For the text-containing cell, return its midpoint in [X, Y] coordinate format. 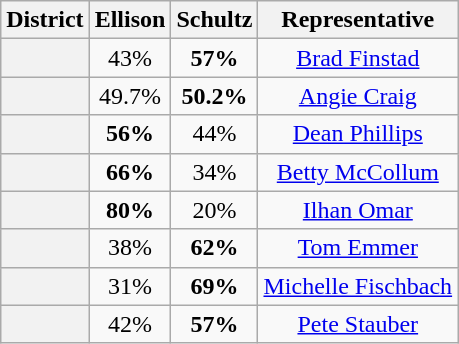
43% [130, 58]
Michelle Fischbach [358, 286]
62% [214, 248]
Brad Finstad [358, 58]
50.2% [214, 96]
20% [214, 210]
Ellison [130, 20]
District [45, 20]
34% [214, 172]
69% [214, 286]
38% [130, 248]
80% [130, 210]
Betty McCollum [358, 172]
Ilhan Omar [358, 210]
Dean Phillips [358, 134]
Pete Stauber [358, 324]
Representative [358, 20]
49.7% [130, 96]
Schultz [214, 20]
42% [130, 324]
66% [130, 172]
44% [214, 134]
Angie Craig [358, 96]
56% [130, 134]
Tom Emmer [358, 248]
31% [130, 286]
